Pinpoint the cell where the given text exists, returning its (x, y) midpoint coordinate. 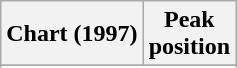
Peakposition (189, 34)
Chart (1997) (72, 34)
